Scan for the cell matching the given text and deliver its [x, y] coordinate at center. 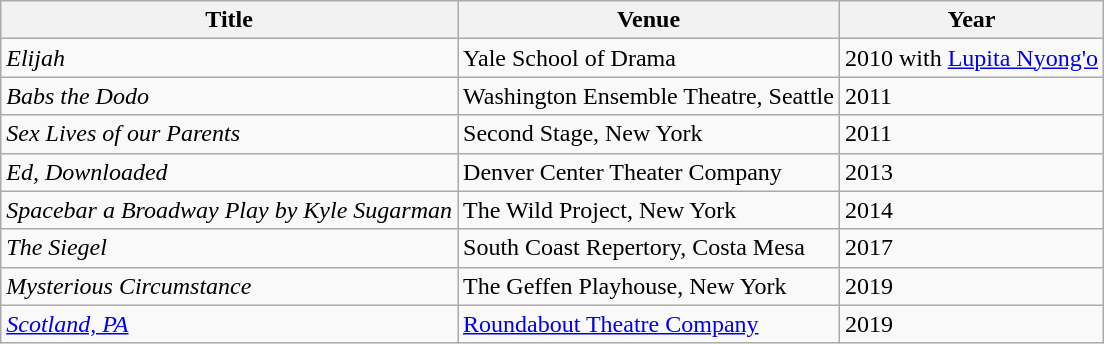
Babs the Dodo [230, 96]
The Siegel [230, 248]
Yale School of Drama [649, 58]
Year [971, 20]
2014 [971, 210]
2017 [971, 248]
The Wild Project, New York [649, 210]
Scotland, PA [230, 324]
Ed, Downloaded [230, 172]
The Geffen Playhouse, New York [649, 286]
Mysterious Circumstance [230, 286]
Spacebar a Broadway Play by Kyle Sugarman [230, 210]
South Coast Repertory, Costa Mesa [649, 248]
Denver Center Theater Company [649, 172]
Title [230, 20]
Venue [649, 20]
2013 [971, 172]
Elijah [230, 58]
Sex Lives of our Parents [230, 134]
Washington Ensemble Theatre, Seattle [649, 96]
Roundabout Theatre Company [649, 324]
Second Stage, New York [649, 134]
2010 with Lupita Nyong'o [971, 58]
